Search for the cell housing the specified text and yield its (x, y) center coordinate. 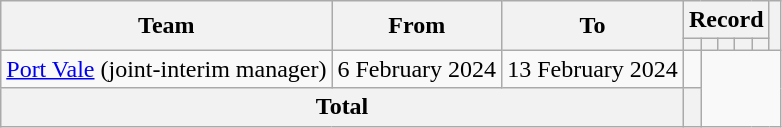
Total (342, 107)
Team (166, 26)
13 February 2024 (593, 69)
Record (726, 20)
Port Vale (joint-interim manager) (166, 69)
6 February 2024 (417, 69)
To (593, 26)
From (417, 26)
